Return [X, Y] of the center of cell containing provided text 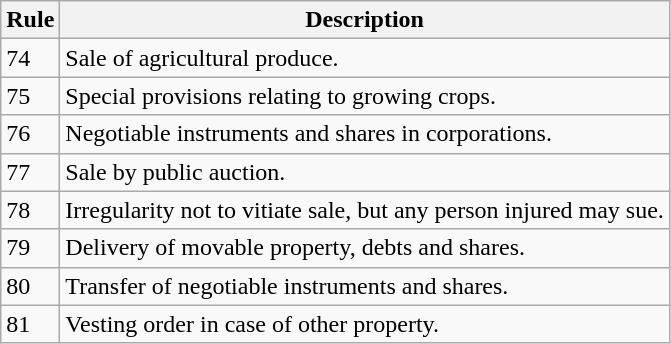
Sale of agricultural produce. [365, 58]
Special provisions relating to growing crops. [365, 96]
79 [30, 248]
76 [30, 134]
74 [30, 58]
Delivery of movable property, debts and shares. [365, 248]
Transfer of negotiable instruments and shares. [365, 286]
77 [30, 172]
Description [365, 20]
Vesting order in case of other property. [365, 324]
Negotiable instruments and shares in corporations. [365, 134]
78 [30, 210]
Sale by public auction. [365, 172]
80 [30, 286]
81 [30, 324]
Irregularity not to vitiate sale, but any person injured may sue. [365, 210]
75 [30, 96]
Rule [30, 20]
